Return the [x, y] coordinate for the center point of the cell that contains the specified text.  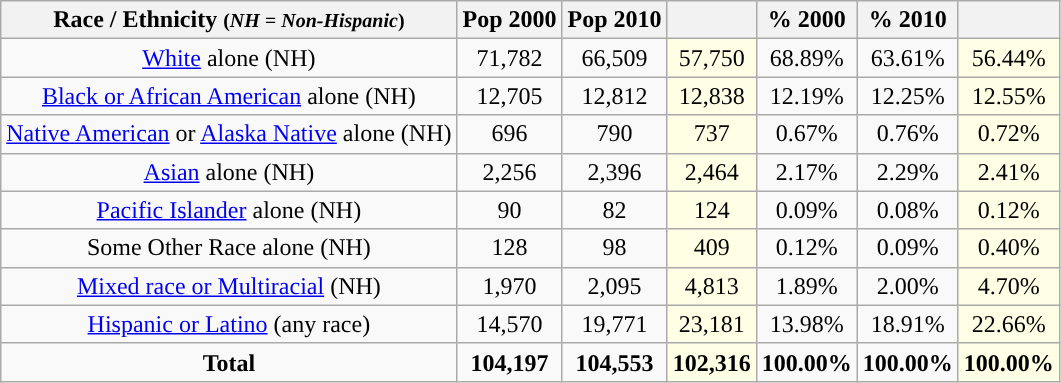
Hispanic or Latino (any race) [229, 324]
2.41% [1008, 172]
0.40% [1008, 248]
104,197 [510, 362]
56.44% [1008, 58]
102,316 [712, 362]
19,771 [614, 324]
790 [614, 134]
Pop 2000 [510, 20]
Total [229, 362]
2.29% [908, 172]
696 [510, 134]
Race / Ethnicity (NH = Non-Hispanic) [229, 20]
Pacific Islander alone (NH) [229, 210]
68.89% [806, 58]
2,396 [614, 172]
12.19% [806, 96]
23,181 [712, 324]
Pop 2010 [614, 20]
0.76% [908, 134]
63.61% [908, 58]
1.89% [806, 286]
124 [712, 210]
66,509 [614, 58]
12,838 [712, 96]
% 2000 [806, 20]
14,570 [510, 324]
Some Other Race alone (NH) [229, 248]
0.67% [806, 134]
71,782 [510, 58]
409 [712, 248]
0.08% [908, 210]
4.70% [1008, 286]
1,970 [510, 286]
2,256 [510, 172]
12.25% [908, 96]
4,813 [712, 286]
White alone (NH) [229, 58]
104,553 [614, 362]
12.55% [1008, 96]
Native American or Alaska Native alone (NH) [229, 134]
Mixed race or Multiracial (NH) [229, 286]
98 [614, 248]
737 [712, 134]
82 [614, 210]
12,812 [614, 96]
57,750 [712, 58]
12,705 [510, 96]
2.17% [806, 172]
Asian alone (NH) [229, 172]
2.00% [908, 286]
0.72% [1008, 134]
13.98% [806, 324]
22.66% [1008, 324]
2,095 [614, 286]
18.91% [908, 324]
128 [510, 248]
Black or African American alone (NH) [229, 96]
% 2010 [908, 20]
2,464 [712, 172]
90 [510, 210]
